Identify which cell holds the provided text, then report its [X, Y] central coordinate. 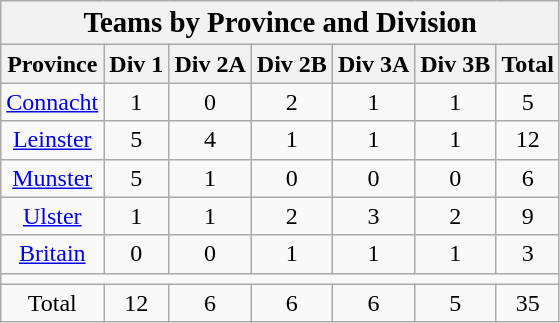
4 [210, 140]
9 [528, 216]
Province [52, 64]
Div 2B [292, 64]
Munster [52, 178]
35 [528, 303]
Div 2A [210, 64]
Div 1 [136, 64]
Div 3B [456, 64]
Ulster [52, 216]
Teams by Province and Division [280, 23]
Leinster [52, 140]
Britain [52, 254]
Connacht [52, 102]
Div 3A [373, 64]
